Find where the given text appears and provide that cell's center as [x, y] coordinate. 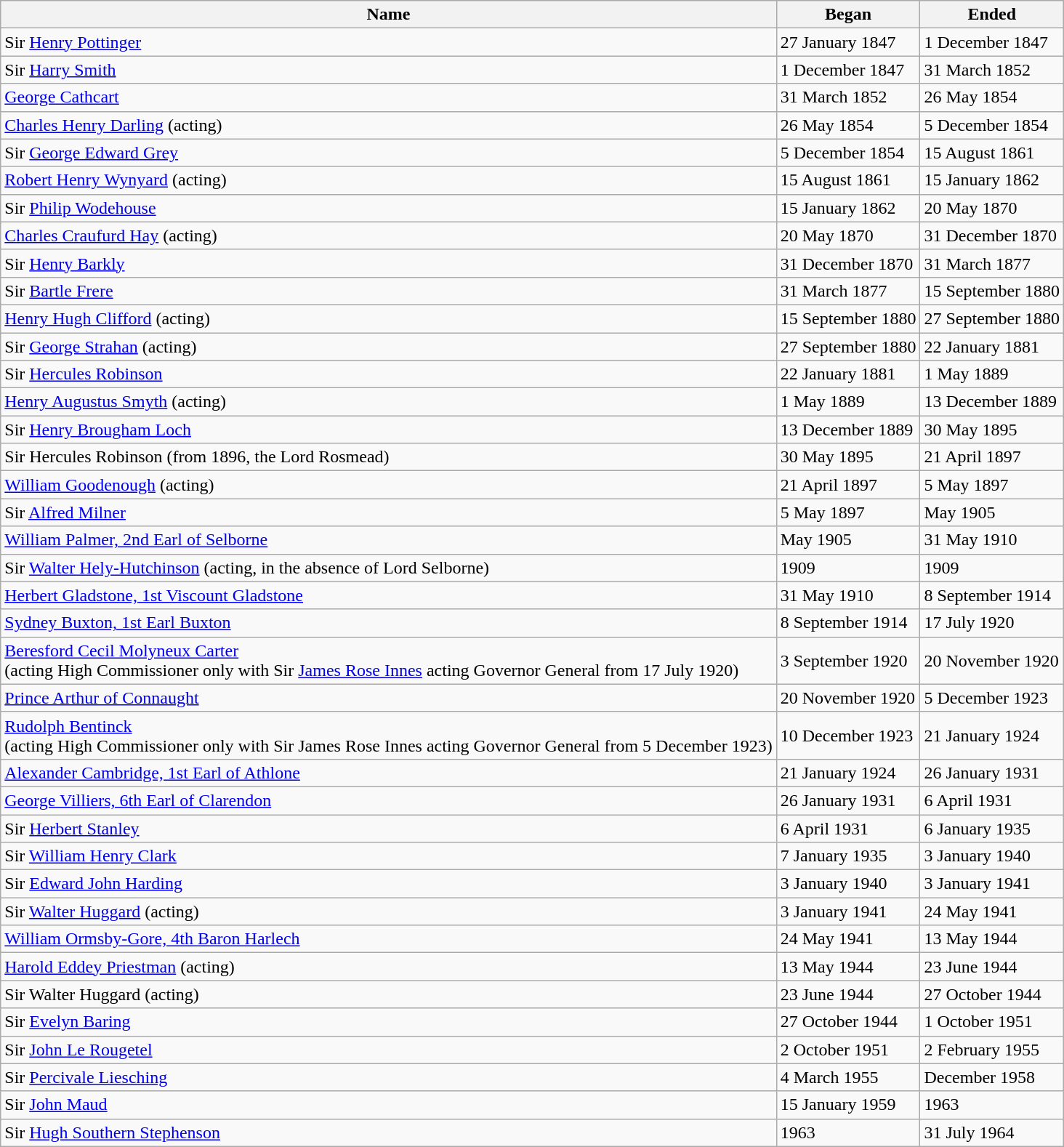
Charles Craufurd Hay (acting) [388, 236]
Sir Percivale Liesching [388, 1077]
27 January 1847 [848, 42]
Sir William Henry Clark [388, 856]
Sir Hercules Robinson [388, 374]
Herbert Gladstone, 1st Viscount Gladstone [388, 595]
Sir Walter Hely-Hutchinson (acting, in the absence of Lord Selborne) [388, 568]
Sir Hercules Robinson (from 1896, the Lord Rosmead) [388, 457]
10 December 1923 [848, 736]
Beresford Cecil Molyneux Carter (acting High Commissioner only with Sir James Rose Innes acting Governor General from 17 July 1920) [388, 660]
Sir Edward John Harding [388, 884]
Sir Evelyn Baring [388, 1022]
Henry Augustus Smyth (acting) [388, 402]
6 January 1935 [992, 828]
Began [848, 15]
Sir George Strahan (acting) [388, 347]
Sir Henry Pottinger [388, 42]
Rudolph Bentinck (acting High Commissioner only with Sir James Rose Innes acting Governor General from 5 December 1923) [388, 736]
December 1958 [992, 1077]
Prince Arthur of Connaught [388, 698]
Sir John Maud [388, 1105]
Charles Henry Darling (acting) [388, 125]
William Palmer, 2nd Earl of Selborne [388, 540]
3 September 1920 [848, 660]
4 March 1955 [848, 1077]
Sir Philip Wodehouse [388, 208]
17 July 1920 [992, 623]
Alexander Cambridge, 1st Earl of Athlone [388, 773]
George Villiers, 6th Earl of Clarendon [388, 800]
George Cathcart [388, 97]
7 January 1935 [848, 856]
Sir John Le Rougetel [388, 1050]
Sir Alfred Milner [388, 512]
Harold Eddey Priestman (acting) [388, 967]
Sir Harry Smith [388, 70]
2 February 1955 [992, 1050]
Sir George Edward Grey [388, 153]
15 January 1959 [848, 1105]
Sir Hugh Southern Stephenson [388, 1132]
Sydney Buxton, 1st Earl Buxton [388, 623]
5 December 1923 [992, 698]
Henry Hugh Clifford (acting) [388, 318]
Sir Bartle Frere [388, 291]
William Ormsby-Gore, 4th Baron Harlech [388, 939]
31 July 1964 [992, 1132]
Sir Herbert Stanley [388, 828]
Name [388, 15]
1 October 1951 [992, 1022]
Sir Henry Brougham Loch [388, 430]
William Goodenough (acting) [388, 485]
2 October 1951 [848, 1050]
Robert Henry Wynyard (acting) [388, 180]
Sir Henry Barkly [388, 263]
Ended [992, 15]
